Detect which cell encompasses the target text, then output its [x, y] center coordinate. 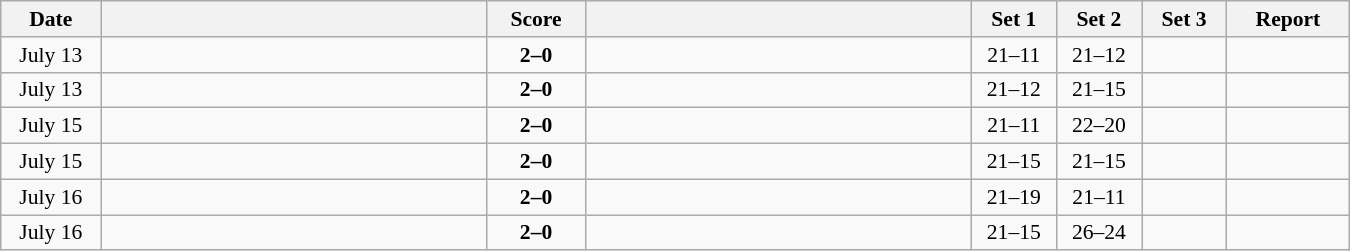
21–19 [1014, 197]
22–20 [1098, 126]
26–24 [1098, 233]
Set 2 [1098, 19]
Report [1288, 19]
Score [536, 19]
Set 1 [1014, 19]
Date [51, 19]
Set 3 [1184, 19]
